Find where the given text appears and provide that cell's center as (x, y) coordinate. 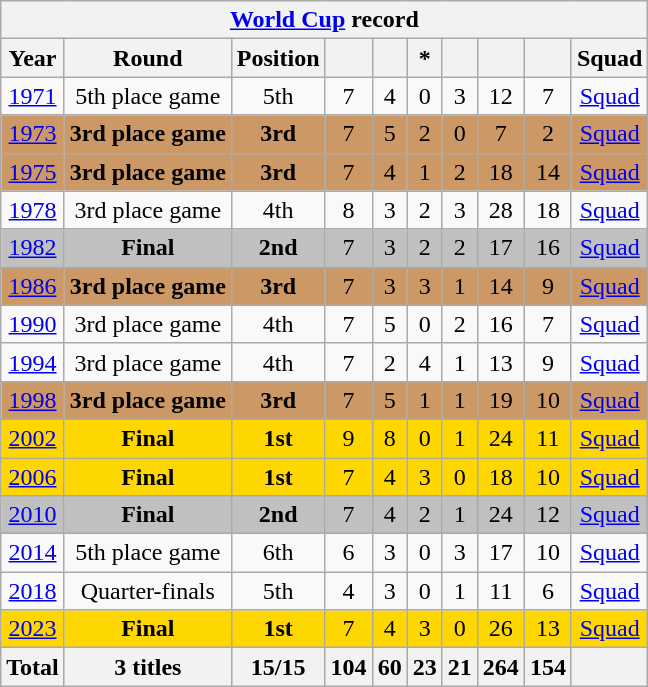
Year (33, 58)
2010 (33, 515)
23 (424, 667)
3 titles (148, 667)
154 (548, 667)
1998 (33, 400)
6th (278, 553)
1975 (33, 172)
2014 (33, 553)
264 (500, 667)
Round (148, 58)
15/15 (278, 667)
28 (500, 210)
1986 (33, 286)
2018 (33, 591)
2002 (33, 438)
1978 (33, 210)
60 (390, 667)
21 (460, 667)
World Cup record (324, 20)
2023 (33, 629)
1994 (33, 362)
1982 (33, 248)
26 (500, 629)
Quarter-finals (148, 591)
19 (500, 400)
* (424, 58)
1971 (33, 96)
1973 (33, 134)
1990 (33, 324)
Total (33, 667)
2006 (33, 477)
104 (348, 667)
Position (278, 58)
